Provide the [X, Y] coordinate of the cell's center where the given text is located.  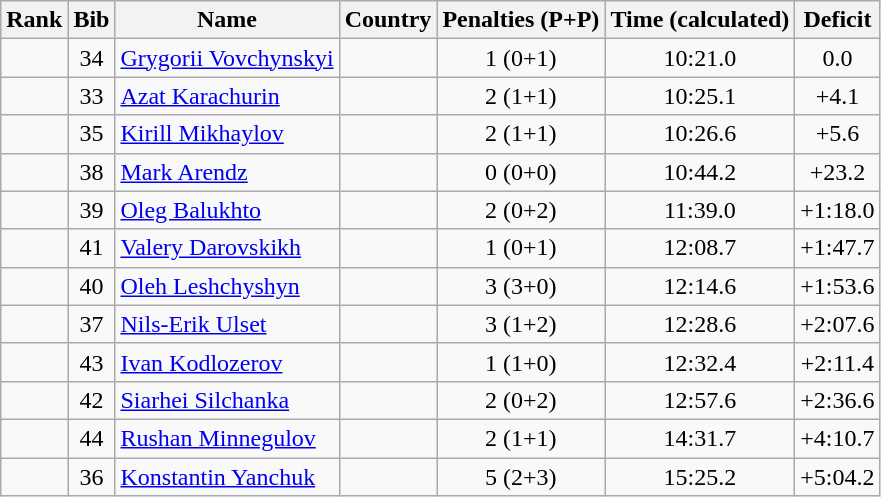
+2:11.4 [838, 362]
Rushan Minnegulov [227, 438]
10:25.1 [700, 96]
Country [388, 20]
15:25.2 [700, 477]
+1:18.0 [838, 210]
Rank [34, 20]
Nils-Erik Ulset [227, 324]
41 [92, 248]
+2:07.6 [838, 324]
42 [92, 400]
12:57.6 [700, 400]
12:32.4 [700, 362]
+1:47.7 [838, 248]
Name [227, 20]
0 (0+0) [521, 172]
Siarhei Silchanka [227, 400]
+1:53.6 [838, 286]
34 [92, 58]
12:28.6 [700, 324]
36 [92, 477]
39 [92, 210]
0.0 [838, 58]
10:21.0 [700, 58]
Kirill Mikhaylov [227, 134]
40 [92, 286]
Time (calculated) [700, 20]
3 (3+0) [521, 286]
+4:10.7 [838, 438]
Penalties (P+P) [521, 20]
+5.6 [838, 134]
Konstantin Yanchuk [227, 477]
Oleg Balukhto [227, 210]
+5:04.2 [838, 477]
35 [92, 134]
5 (2+3) [521, 477]
+2:36.6 [838, 400]
14:31.7 [700, 438]
Grygorii Vovchynskyi [227, 58]
10:26.6 [700, 134]
33 [92, 96]
+23.2 [838, 172]
Mark Arendz [227, 172]
Oleh Leshchyshyn [227, 286]
Valery Darovskikh [227, 248]
12:14.6 [700, 286]
+4.1 [838, 96]
Deficit [838, 20]
12:08.7 [700, 248]
Azat Karachurin [227, 96]
1 (1+0) [521, 362]
Ivan Kodlozerov [227, 362]
Bib [92, 20]
10:44.2 [700, 172]
11:39.0 [700, 210]
3 (1+2) [521, 324]
38 [92, 172]
43 [92, 362]
37 [92, 324]
44 [92, 438]
